Search for the cell housing the specified text and yield its [x, y] center coordinate. 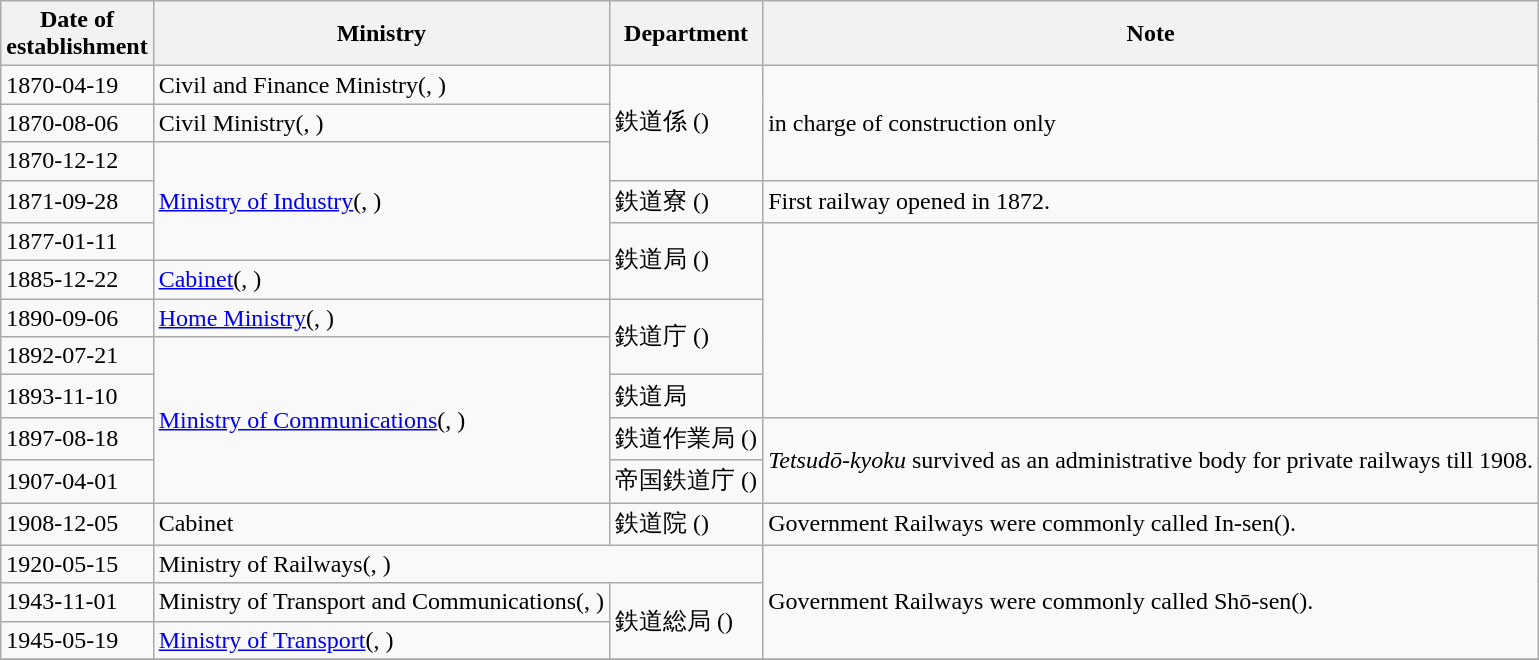
First railway opened in 1872. [1151, 202]
Ministry of Transport and Communications(, ) [381, 602]
Date ofestablishment [77, 34]
1920-05-15 [77, 564]
Ministry of Industry(, ) [381, 202]
鉄道局 () [686, 261]
Government Railways were commonly called Shō-sen(). [1151, 602]
Government Railways were commonly called In-sen(). [1151, 524]
鉄道局 [686, 396]
帝国鉄道庁 () [686, 482]
1907-04-01 [77, 482]
Tetsudō-kyoku survived as an administrative body for private railways till 1908. [1151, 460]
鉄道院 () [686, 524]
1870-04-19 [77, 85]
1885-12-22 [77, 280]
Department [686, 34]
Cabinet [381, 524]
鉄道総局 () [686, 621]
Ministry [381, 34]
Civil and Finance Ministry(, ) [381, 85]
Home Ministry(, ) [381, 318]
1870-12-12 [77, 161]
1908-12-05 [77, 524]
鉄道寮 () [686, 202]
1890-09-06 [77, 318]
鉄道庁 () [686, 337]
鉄道作業局 () [686, 438]
1892-07-21 [77, 356]
1870-08-06 [77, 123]
Ministry of Railways(, ) [458, 564]
1877-01-11 [77, 242]
1893-11-10 [77, 396]
1945-05-19 [77, 640]
Cabinet(, ) [381, 280]
Civil Ministry(, ) [381, 123]
in charge of construction only [1151, 123]
1897-08-18 [77, 438]
鉄道係 () [686, 123]
Ministry of Communications(, ) [381, 420]
1871-09-28 [77, 202]
Note [1151, 34]
1943-11-01 [77, 602]
Ministry of Transport(, ) [381, 640]
